From the cell containing the given text, extract its center point as [x, y] coordinate. 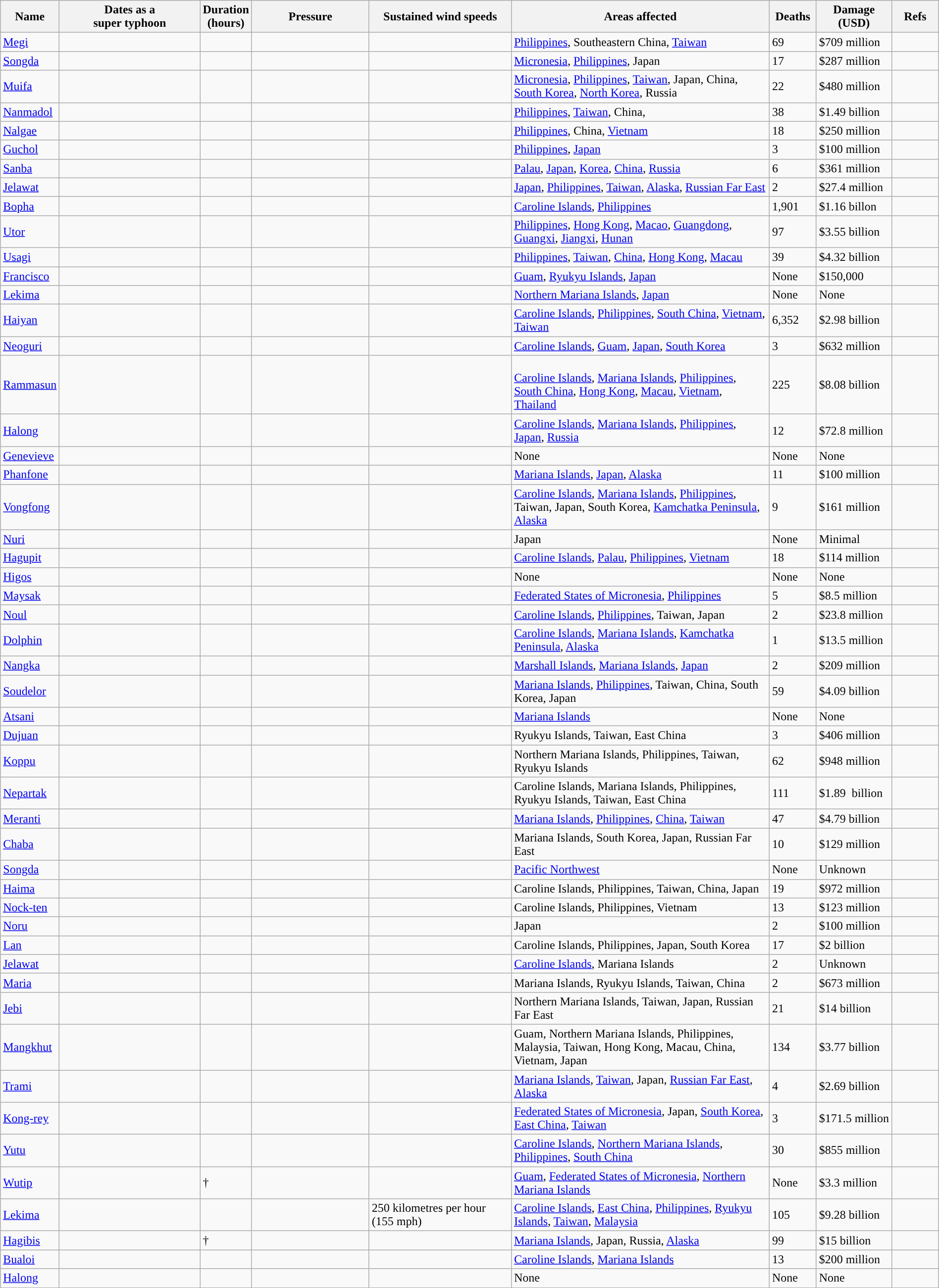
111 [792, 793]
Noul [30, 614]
Caroline Islands, Mariana Islands, Philippines, Ryukyu Islands, Taiwan, East China [640, 793]
250 kilometres per hour (155 mph) [440, 1215]
$855 million [854, 1150]
Caroline Islands, Mariana Islands, Philippines, South China, Hong Kong, Macau, Vietnam, Thailand [640, 385]
Dates as asuper typhoon [130, 17]
Usagi [30, 257]
$480 million [854, 86]
Caroline Islands, Mariana Islands, Kamchatka Peninsula, Alaska [640, 640]
62 [792, 761]
Atsani [30, 717]
Mariana Islands, Japan, Russia, Alaska [640, 1240]
Sanba [30, 168]
38 [792, 112]
Duration(hours) [226, 17]
99 [792, 1240]
4 [792, 1086]
6,352 [792, 321]
$361 million [854, 168]
22 [792, 86]
97 [792, 232]
Caroline Islands, Mariana Islands, Philippines, Japan, Russia [640, 431]
Maysak [30, 595]
Nock-ten [30, 907]
$200 million [854, 1259]
Caroline Islands, Philippines, Japan, South Korea [640, 945]
Caroline Islands, Guam, Japan, South Korea [640, 346]
Caroline Islands, Northern Mariana Islands, Philippines, South China [640, 1150]
Damage(USD) [854, 17]
30 [792, 1150]
$2 billion [854, 945]
225 [792, 385]
Mariana Islands, South Korea, Japan, Russian Far East [640, 844]
11 [792, 475]
1 [792, 640]
$4.79 billion [854, 819]
Dolphin [30, 640]
Noru [30, 926]
$4.32 billion [854, 257]
$114 million [854, 558]
1,901 [792, 206]
Caroline Islands, Philippines, Taiwan, China, Japan [640, 889]
Guchol [30, 149]
Dujuan [30, 736]
Caroline Islands, Philippines, Vietnam [640, 907]
Philippines, Hong Kong, Macao, Guangdong, Guangxi, Jiangxi, Hunan [640, 232]
Micronesia, Philippines, Taiwan, Japan, China, South Korea, North Korea, Russia [640, 86]
Caroline Islands, Palau, Philippines, Vietnam [640, 558]
Areas affected [640, 17]
$15 billion [854, 1240]
Genevieve [30, 456]
Philippines, Southeastern China, Taiwan [640, 42]
Maria [30, 983]
Kong-rey [30, 1119]
47 [792, 819]
$123 million [854, 907]
6 [792, 168]
Philippines, Japan [640, 149]
$8.08 billion [854, 385]
12 [792, 431]
$673 million [854, 983]
Nangka [30, 665]
Nalgae [30, 131]
Bualoi [30, 1259]
Marshall Islands, Mariana Islands, Japan [640, 665]
Name [30, 17]
Federated States of Micronesia, Japan, South Korea, East China, Taiwan [640, 1119]
$287 million [854, 61]
Megi [30, 42]
Ryukyu Islands, Taiwan, East China [640, 736]
Caroline Islands, Mariana Islands, Philippines, Taiwan, Japan, South Korea, Kamchatka Peninsula, Alaska [640, 507]
Phanfone [30, 475]
Chaba [30, 844]
Nepartak [30, 793]
$406 million [854, 736]
Northern Mariana Islands, Taiwan, Japan, Russian Far East [640, 1008]
Pressure [310, 17]
$14 billion [854, 1008]
$171.5 million [854, 1119]
$250 million [854, 131]
Deaths [792, 17]
$2.98 billion [854, 321]
$72.8 million [854, 431]
Meranti [30, 819]
$8.5 million [854, 595]
$3.55 billion [854, 232]
Muifa [30, 86]
Mariana Islands, Philippines, Taiwan, China, South Korea, Japan [640, 691]
39 [792, 257]
Trami [30, 1086]
Wutip [30, 1183]
$161 million [854, 507]
Caroline Islands, Philippines, Taiwan, Japan [640, 614]
Hagibis [30, 1240]
Utor [30, 232]
$948 million [854, 761]
Guam, Ryukyu Islands, Japan [640, 276]
Philippines, Taiwan, China, [640, 112]
$27.4 million [854, 187]
$23.8 million [854, 614]
$9.28 billion [854, 1215]
Rammasun [30, 385]
$972 million [854, 889]
Mangkhut [30, 1047]
$150,000 [854, 276]
Federated States of Micronesia, Philippines [640, 595]
Francisco [30, 276]
Sustained wind speeds [440, 17]
Haima [30, 889]
$709 million [854, 42]
Philippines, Taiwan, China, Hong Kong, Macau [640, 257]
Haiyan [30, 321]
$4.09 billion [854, 691]
Soudelor [30, 691]
Yutu [30, 1150]
19 [792, 889]
Northern Mariana Islands, Japan [640, 295]
$1.16 billon [854, 206]
59 [792, 691]
Koppu [30, 761]
Guam, Federated States of Micronesia, Northern Mariana Islands [640, 1183]
Northern Mariana Islands, Philippines, Taiwan, Ryukyu Islands [640, 761]
69 [792, 42]
Nuri [30, 539]
Mariana Islands, Ryukyu Islands, Taiwan, China [640, 983]
Nanmadol [30, 112]
Refs [915, 17]
Caroline Islands, East China, Philippines, Ryukyu Islands, Taiwan, Malaysia [640, 1215]
Palau, Japan, Korea, China, Russia [640, 168]
$632 million [854, 346]
Micronesia, Philippines, Japan [640, 61]
Lan [30, 945]
Vongfong [30, 507]
Philippines, China, Vietnam [640, 131]
Mariana Islands, Philippines, China, Taiwan [640, 819]
Pacific Northwest [640, 870]
Neoguri [30, 346]
134 [792, 1047]
9 [792, 507]
5 [792, 595]
Bopha [30, 206]
Minimal [854, 539]
$129 million [854, 844]
$13.5 million [854, 640]
Mariana Islands, Japan, Alaska [640, 475]
105 [792, 1215]
$209 million [854, 665]
10 [792, 844]
Hagupit [30, 558]
$1.49 billion [854, 112]
Caroline Islands, Philippines, South China, Vietnam, Taiwan [640, 321]
$2.69 billion [854, 1086]
Japan, Philippines, Taiwan, Alaska, Russian Far East [640, 187]
Mariana Islands, Taiwan, Japan, Russian Far East, Alaska [640, 1086]
Jebi [30, 1008]
Higos [30, 577]
Guam, Northern Mariana Islands, Philippines, Malaysia, Taiwan, Hong Kong, Macau, China, Vietnam, Japan [640, 1047]
Caroline Islands, Philippines [640, 206]
$3.3 million [854, 1183]
$3.77 billion [854, 1047]
21 [792, 1008]
$1.89 billion [854, 793]
Mariana Islands [640, 717]
